Determine the (x, y) coordinate at the center of the cell enclosing the given text.  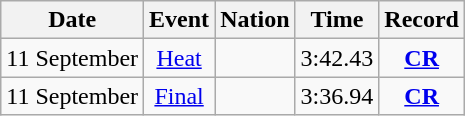
Nation (255, 20)
Event (180, 20)
Record (422, 20)
3:36.94 (337, 96)
Heat (180, 58)
Final (180, 96)
3:42.43 (337, 58)
Date (72, 20)
Time (337, 20)
